Identify which cell holds the provided text, then report its [X, Y] central coordinate. 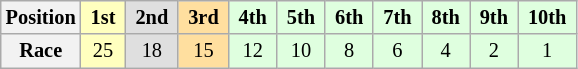
10th [547, 17]
4th [253, 17]
2 [494, 51]
3rd [203, 17]
8 [349, 51]
15 [203, 51]
5th [301, 17]
25 [104, 51]
8th [446, 17]
12 [253, 51]
10 [301, 51]
18 [152, 51]
1 [547, 51]
6th [349, 17]
7th [397, 17]
6 [397, 51]
2nd [152, 17]
4 [446, 51]
1st [104, 17]
9th [494, 17]
Position [41, 17]
Race [41, 51]
